Pinpoint the cell where the given text exists, returning its [x, y] midpoint coordinate. 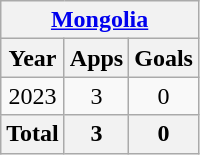
Apps [96, 58]
Total [33, 134]
Mongolia [100, 20]
2023 [33, 96]
Goals [164, 58]
Year [33, 58]
